Determine the (X, Y) coordinate at the center of the cell enclosing the given text.  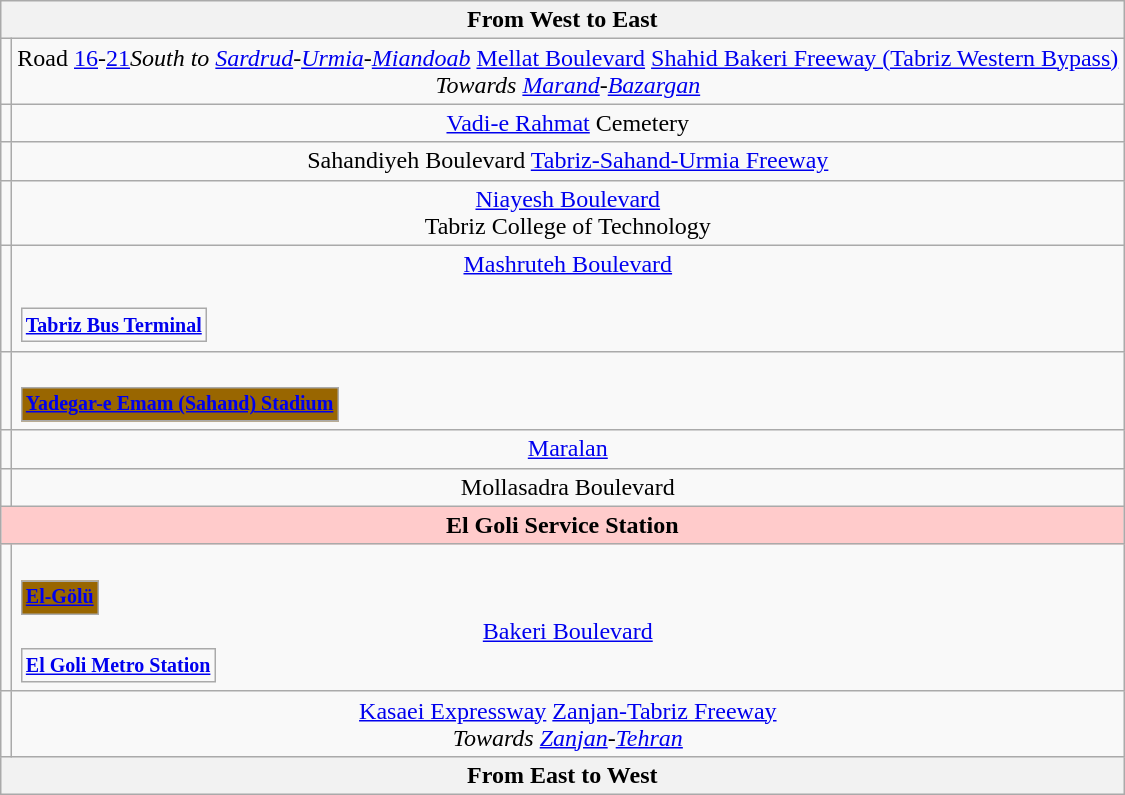
El-Gölü (60, 598)
Vadi-e Rahmat Cemetery (568, 123)
Sahandiyeh Boulevard Tabriz-Sahand-Urmia Freeway (568, 161)
Kasaei Expressway Zanjan-Tabriz FreewayTowards Zanjan-Tehran (568, 724)
Tabriz Bus Terminal (114, 326)
El-Gölü Bakeri Boulevard El Goli Metro Station (568, 618)
Niayesh BoulevardTabriz College of Technology (568, 212)
Mashruteh Boulevard Tabriz Bus Terminal (568, 298)
El Goli Metro Station (118, 666)
Road 16-21South to Sardrud-Urmia-Miandoab Mellat Boulevard Shahid Bakeri Freeway (Tabriz Western Bypass)Towards Marand-Bazargan (568, 72)
From East to West (562, 775)
Mollasadra Boulevard (568, 487)
Maralan (568, 449)
From West to East (562, 20)
El Goli Service Station (562, 525)
